Detect which cell encompasses the target text, then output its [x, y] center coordinate. 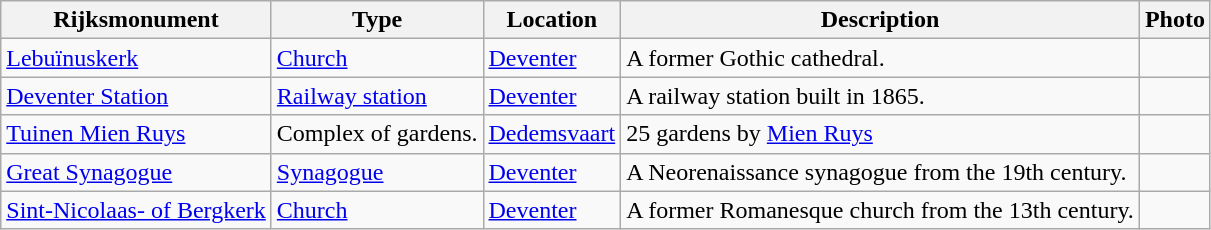
Tuinen Mien Ruys [136, 134]
Deventer Station [136, 96]
Synagogue [377, 172]
Great Synagogue [136, 172]
25 gardens by Mien Ruys [880, 134]
Dedemsvaart [552, 134]
A Neorenaissance synagogue from the 19th century. [880, 172]
Lebuïnuskerk [136, 58]
A former Romanesque church from the 13th century. [880, 210]
Photo [1174, 20]
Railway station [377, 96]
Sint-Nicolaas- of Bergkerk [136, 210]
Complex of gardens. [377, 134]
A railway station built in 1865. [880, 96]
Type [377, 20]
A former Gothic cathedral. [880, 58]
Location [552, 20]
Rijksmonument [136, 20]
Description [880, 20]
